Extract the [X, Y] coordinate from the center of the cell holding the provided text.  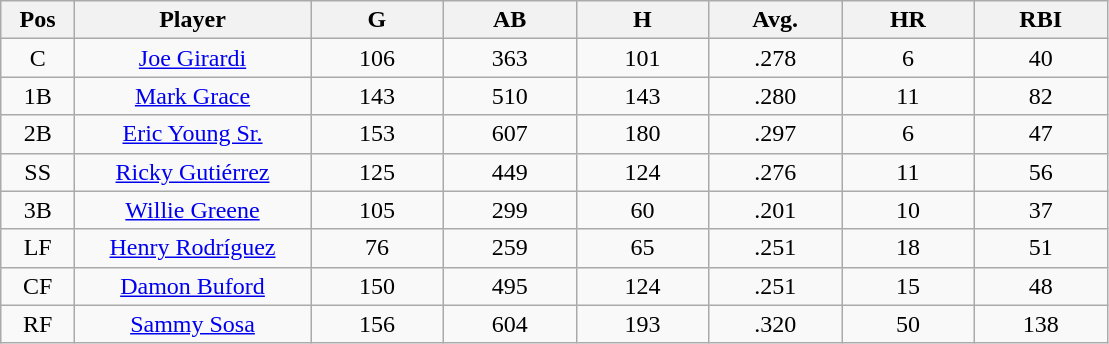
50 [908, 324]
G [378, 20]
56 [1040, 172]
Henry Rodríguez [193, 248]
CF [38, 286]
H [642, 20]
Mark Grace [193, 96]
604 [510, 324]
125 [378, 172]
1B [38, 96]
.280 [776, 96]
65 [642, 248]
Avg. [776, 20]
Pos [38, 20]
RF [38, 324]
299 [510, 210]
Willie Greene [193, 210]
LF [38, 248]
HR [908, 20]
AB [510, 20]
510 [510, 96]
47 [1040, 134]
60 [642, 210]
259 [510, 248]
10 [908, 210]
193 [642, 324]
76 [378, 248]
.320 [776, 324]
153 [378, 134]
Player [193, 20]
607 [510, 134]
48 [1040, 286]
Sammy Sosa [193, 324]
37 [1040, 210]
180 [642, 134]
C [38, 58]
150 [378, 286]
SS [38, 172]
138 [1040, 324]
82 [1040, 96]
.297 [776, 134]
495 [510, 286]
449 [510, 172]
Eric Young Sr. [193, 134]
156 [378, 324]
15 [908, 286]
106 [378, 58]
.201 [776, 210]
Ricky Gutiérrez [193, 172]
2B [38, 134]
3B [38, 210]
18 [908, 248]
Joe Girardi [193, 58]
RBI [1040, 20]
40 [1040, 58]
51 [1040, 248]
105 [378, 210]
.278 [776, 58]
Damon Buford [193, 286]
.276 [776, 172]
101 [642, 58]
363 [510, 58]
